Detect which cell encompasses the target text, then output its [X, Y] center coordinate. 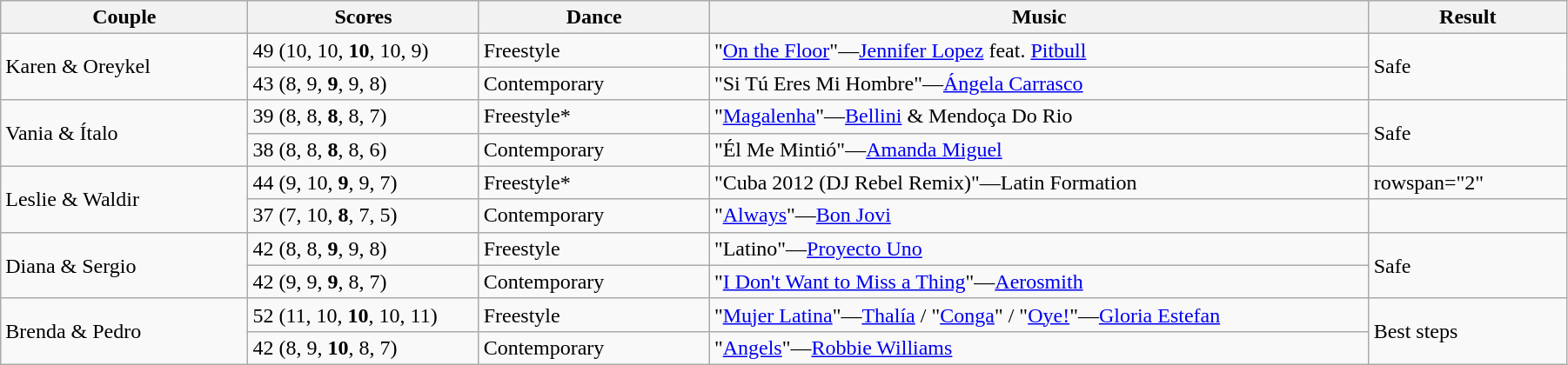
38 (8, 8, 8, 8, 6) [364, 149]
"I Don't Want to Miss a Thing"—Aerosmith [1039, 282]
Diana & Sergio [124, 265]
Vania & Ítalo [124, 133]
"Latino"—Proyecto Uno [1039, 249]
"Cuba 2012 (DJ Rebel Remix)"—Latin Formation [1039, 182]
rowspan="2" [1467, 182]
"Angels"—Robbie Williams [1039, 348]
"Magalenha"—Bellini & Mendoça Do Rio [1039, 116]
Brenda & Pedro [124, 331]
49 (10, 10, 10, 10, 9) [364, 50]
39 (8, 8, 8, 8, 7) [364, 116]
Leslie & Waldir [124, 199]
42 (8, 9, 10, 8, 7) [364, 348]
Best steps [1467, 331]
42 (8, 8, 9, 9, 8) [364, 249]
"Always"—Bon Jovi [1039, 216]
"On the Floor"—Jennifer Lopez feat. Pitbull [1039, 50]
Karen & Oreykel [124, 67]
Result [1467, 17]
52 (11, 10, 10, 10, 11) [364, 315]
Music [1039, 17]
"Él Me Mintió"—Amanda Miguel [1039, 149]
"Mujer Latina"—Thalía / "Conga" / "Oye!"—Gloria Estefan [1039, 315]
37 (7, 10, 8, 7, 5) [364, 216]
Scores [364, 17]
Dance [593, 17]
44 (9, 10, 9, 9, 7) [364, 182]
43 (8, 9, 9, 9, 8) [364, 83]
42 (9, 9, 9, 8, 7) [364, 282]
"Si Tú Eres Mi Hombre"—Ángela Carrasco [1039, 83]
Couple [124, 17]
